From the cell containing the given text, extract its center point as [x, y] coordinate. 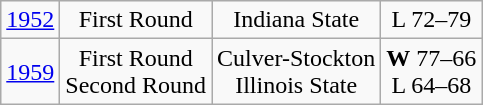
Indiana State [296, 20]
Culver-StocktonIllinois State [296, 72]
1959 [30, 72]
1952 [30, 20]
L 72–79 [432, 20]
First RoundSecond Round [136, 72]
W 77–66L 64–68 [432, 72]
First Round [136, 20]
